Capture the cell that displays the provided text and extract its (x, y) central coordinate. 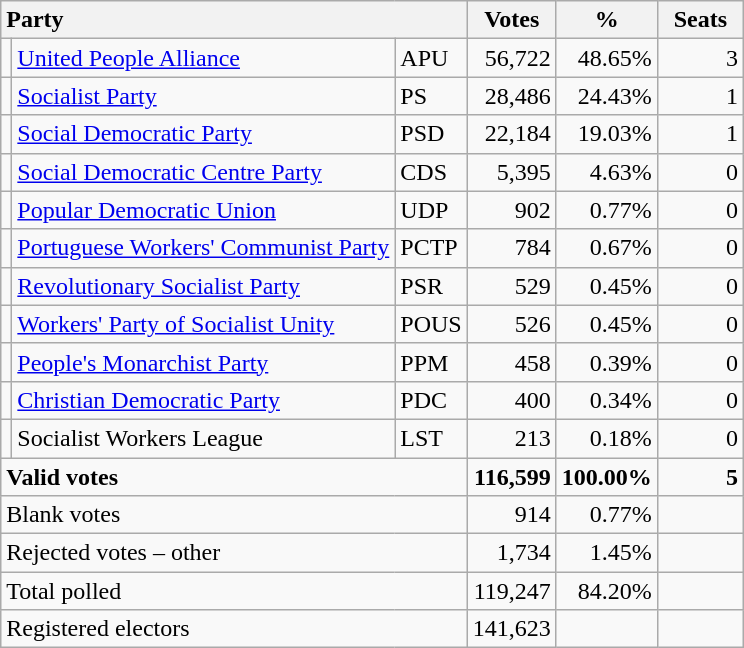
Seats (700, 20)
Valid votes (234, 477)
People's Monarchist Party (204, 362)
914 (512, 515)
Social Democratic Centre Party (204, 172)
PSD (431, 134)
400 (512, 400)
48.65% (606, 58)
PSR (431, 286)
POUS (431, 324)
Votes (512, 20)
141,623 (512, 629)
PCTP (431, 248)
22,184 (512, 134)
PPM (431, 362)
Socialist Workers League (204, 438)
84.20% (606, 591)
1.45% (606, 553)
0.39% (606, 362)
784 (512, 248)
Popular Democratic Union (204, 210)
5,395 (512, 172)
LST (431, 438)
Social Democratic Party (204, 134)
19.03% (606, 134)
100.00% (606, 477)
1,734 (512, 553)
Portuguese Workers' Communist Party (204, 248)
% (606, 20)
Revolutionary Socialist Party (204, 286)
902 (512, 210)
3 (700, 58)
529 (512, 286)
Party (234, 20)
Workers' Party of Socialist Unity (204, 324)
APU (431, 58)
116,599 (512, 477)
24.43% (606, 96)
Christian Democratic Party (204, 400)
28,486 (512, 96)
PDC (431, 400)
458 (512, 362)
119,247 (512, 591)
0.34% (606, 400)
4.63% (606, 172)
UDP (431, 210)
Rejected votes – other (234, 553)
Registered electors (234, 629)
Blank votes (234, 515)
56,722 (512, 58)
213 (512, 438)
0.18% (606, 438)
0.67% (606, 248)
United People Alliance (204, 58)
Socialist Party (204, 96)
526 (512, 324)
5 (700, 477)
PS (431, 96)
Total polled (234, 591)
CDS (431, 172)
